Capture the cell that displays the provided text and extract its [X, Y] central coordinate. 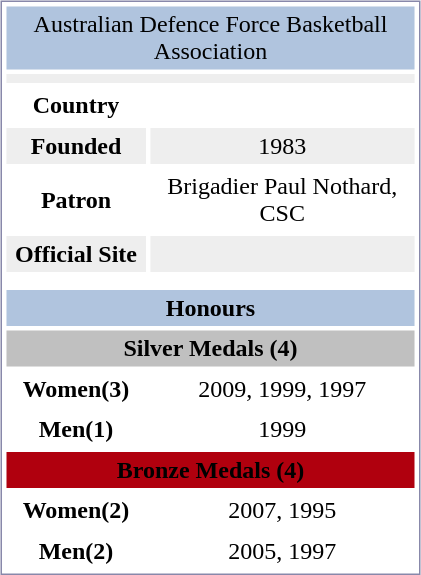
Women(3) [76, 389]
1983 [282, 146]
2007, 1995 [282, 510]
Bronze Medals (4) [210, 470]
Men(1) [76, 430]
Country [76, 106]
Founded [76, 146]
1999 [282, 430]
2005, 1997 [282, 551]
2009, 1999, 1997 [282, 389]
Men(2) [76, 551]
Official Site [76, 254]
Women(2) [76, 510]
Silver Medals (4) [210, 348]
Brigadier Paul Nothard, CSC [282, 200]
Honours [210, 308]
Patron [76, 200]
Australian Defence Force Basketball Association [210, 38]
